Extract the (x, y) coordinate from the center of the cell holding the provided text.  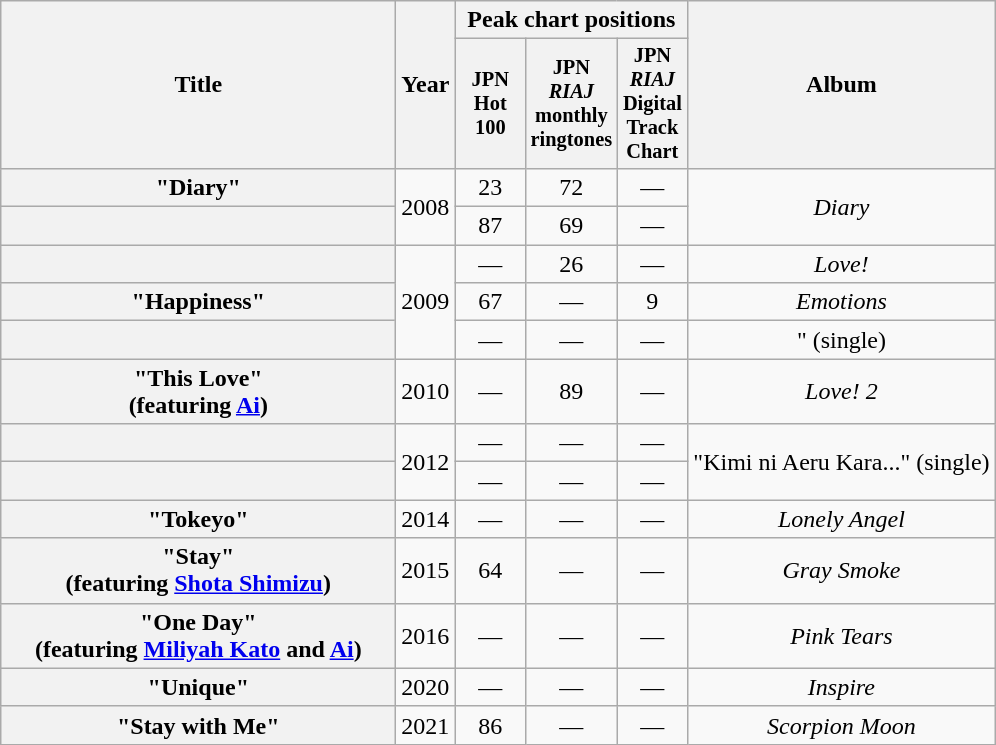
"Stay"(featuring Shota Shimizu) (198, 570)
Title (198, 85)
2014 (426, 519)
Lonely Angel (842, 519)
86 (490, 725)
9 (652, 302)
2012 (426, 462)
87 (490, 226)
"Stay with Me" (198, 725)
2016 (426, 636)
Diary (842, 206)
Album (842, 85)
2009 (426, 302)
64 (490, 570)
Scorpion Moon (842, 725)
Inspire (842, 687)
JPN Hot 100 (490, 104)
Emotions (842, 302)
"Diary" (198, 187)
2021 (426, 725)
72 (572, 187)
Pink Tears (842, 636)
JPN RIAJmonthlyringtones (572, 104)
Gray Smoke (842, 570)
26 (572, 264)
89 (572, 392)
Love! (842, 264)
Year (426, 85)
JPN RIAJDigitalTrackChart (652, 104)
2020 (426, 687)
"Tokeyo" (198, 519)
Peak chart positions (572, 20)
69 (572, 226)
" (single) (842, 340)
"Unique" (198, 687)
"Kimi ni Aeru Kara..." (single) (842, 462)
"This Love"(featuring Ai) (198, 392)
67 (490, 302)
"One Day"(featuring Miliyah Kato and Ai) (198, 636)
2015 (426, 570)
"Happiness" (198, 302)
2008 (426, 206)
2010 (426, 392)
23 (490, 187)
Love! 2 (842, 392)
